Extract the [X, Y] coordinate from the center of the cell holding the provided text.  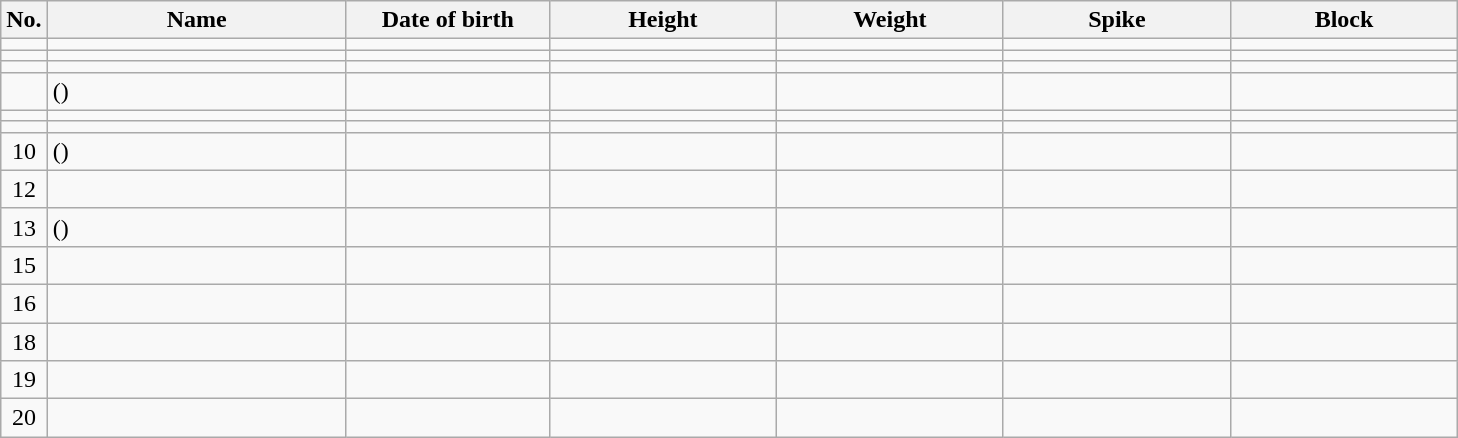
15 [24, 265]
20 [24, 418]
12 [24, 189]
10 [24, 151]
Block [1344, 20]
19 [24, 380]
16 [24, 303]
18 [24, 341]
Height [662, 20]
No. [24, 20]
Date of birth [448, 20]
Weight [890, 20]
Spike [1116, 20]
Name [196, 20]
13 [24, 227]
